Scan for the cell matching the given text and deliver its [X, Y] coordinate at center. 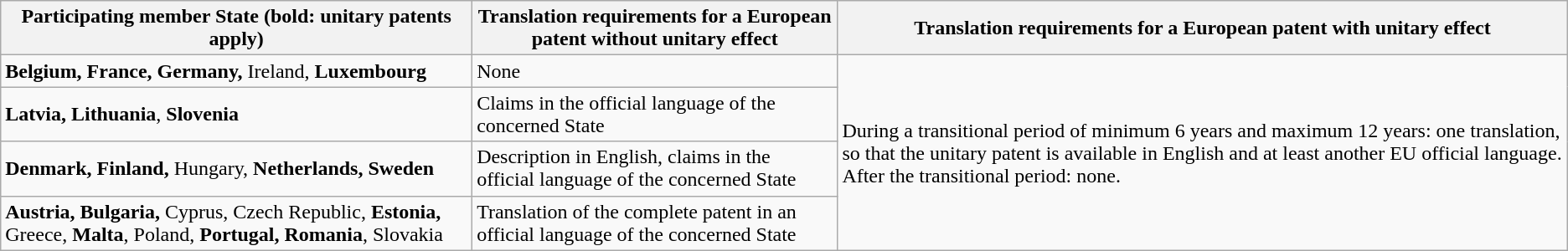
Translation of the complete patent in an official language of the concerned State [655, 223]
Participating member State (bold: unitary patents apply) [236, 28]
Latvia, Lithuania, Slovenia [236, 114]
Austria, Bulgaria, Cyprus, Czech Republic, Estonia, Greece, Malta, Poland, Portugal, Romania, Slovakia [236, 223]
Translation requirements for a European patent with unitary effect [1203, 28]
Claims in the official language of the concerned State [655, 114]
None [655, 71]
Description in English, claims in the official language of the concerned State [655, 169]
Denmark, Finland, Hungary, Netherlands, Sweden [236, 169]
Translation requirements for a European patent without unitary effect [655, 28]
Belgium, France, Germany, Ireland, Luxembourg [236, 71]
